Detect which cell encompasses the target text, then output its (x, y) center coordinate. 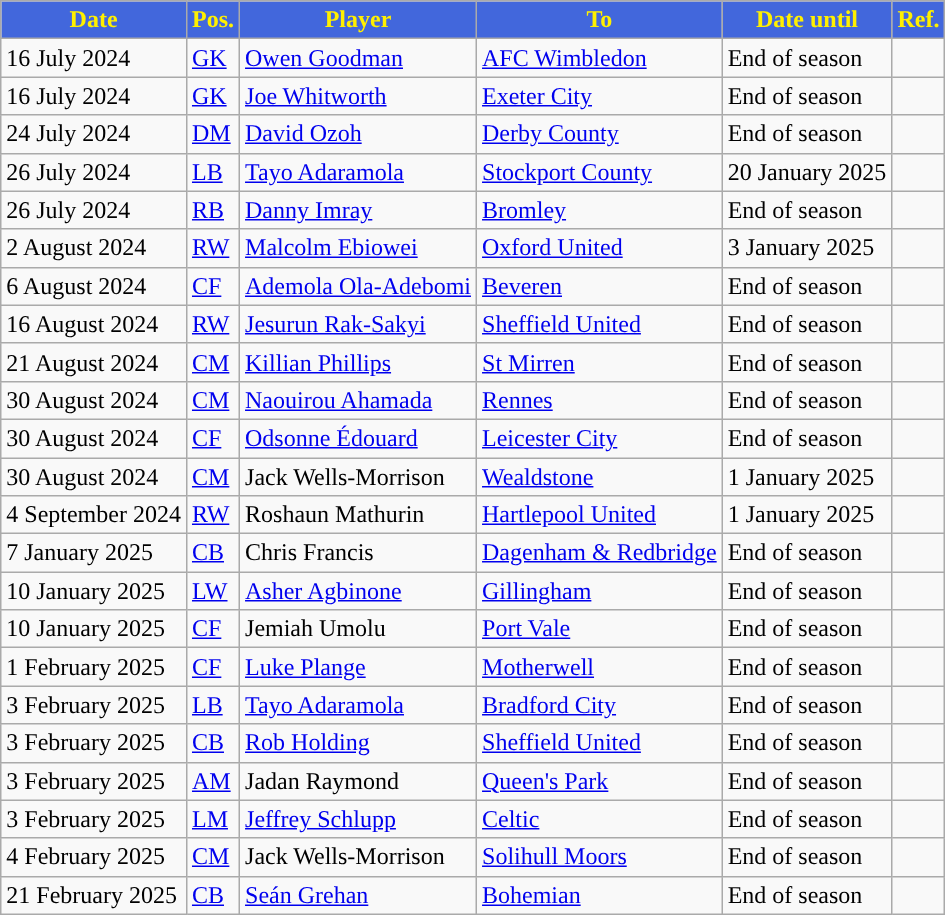
LM (212, 819)
Hartlepool United (600, 515)
Rob Holding (358, 743)
Ref. (918, 20)
Danny Imray (358, 210)
Joe Whitworth (358, 96)
Owen Goodman (358, 58)
16 August 2024 (94, 324)
Odsonne Édouard (358, 438)
Derby County (600, 134)
To (600, 20)
Date (94, 20)
Gillingham (600, 591)
Leicester City (600, 438)
Ademola Ola-Adebomi (358, 286)
St Mirren (600, 362)
Bohemian (600, 895)
7 January 2025 (94, 553)
21 February 2025 (94, 895)
24 July 2024 (94, 134)
1 February 2025 (94, 667)
Bromley (600, 210)
Jemiah Umolu (358, 629)
Killian Phillips (358, 362)
Player (358, 20)
Bradford City (600, 705)
AFC Wimbledon (600, 58)
6 August 2024 (94, 286)
Stockport County (600, 172)
3 January 2025 (807, 248)
Jadan Raymond (358, 781)
Chris Francis (358, 553)
Wealdstone (600, 477)
Pos. (212, 20)
Beveren (600, 286)
20 January 2025 (807, 172)
Naouirou Ahamada (358, 400)
21 August 2024 (94, 362)
AM (212, 781)
4 February 2025 (94, 857)
Seán Grehan (358, 895)
Port Vale (600, 629)
Motherwell (600, 667)
David Ozoh (358, 134)
RB (212, 210)
Solihull Moors (600, 857)
Roshaun Mathurin (358, 515)
4 September 2024 (94, 515)
Queen's Park (600, 781)
Date until (807, 20)
Rennes (600, 400)
Asher Agbinone (358, 591)
Exeter City (600, 96)
LW (212, 591)
Oxford United (600, 248)
2 August 2024 (94, 248)
Jeffrey Schlupp (358, 819)
DM (212, 134)
Luke Plange (358, 667)
Jesurun Rak-Sakyi (358, 324)
Celtic (600, 819)
Dagenham & Redbridge (600, 553)
Malcolm Ebiowei (358, 248)
